Provide the (x, y) coordinate of the cell's center where the given text is located.  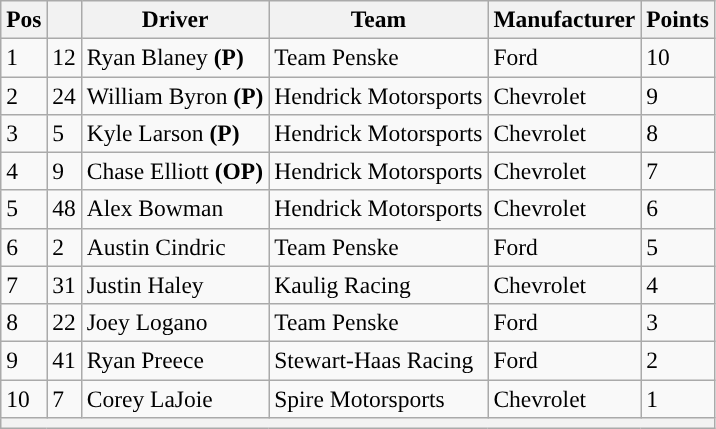
24 (64, 95)
12 (64, 57)
Driver (175, 19)
Stewart-Haas Racing (378, 360)
Spire Motorsports (378, 398)
Team (378, 19)
Kaulig Racing (378, 285)
Austin Cindric (175, 247)
Pos (24, 19)
Ryan Blaney (P) (175, 57)
Kyle Larson (P) (175, 133)
Joey Logano (175, 322)
Manufacturer (564, 19)
Justin Haley (175, 285)
Chase Elliott (OP) (175, 171)
Points (678, 19)
31 (64, 285)
Corey LaJoie (175, 398)
Alex Bowman (175, 209)
Ryan Preece (175, 360)
41 (64, 360)
William Byron (P) (175, 95)
48 (64, 209)
22 (64, 322)
